Provide the (x, y) coordinate of the cell's center where the given text is located.  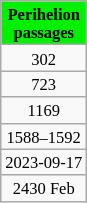
2430 Feb (44, 188)
302 (44, 58)
1169 (44, 110)
Perihelionpassages (44, 23)
2023-09-17 (44, 162)
1588–1592 (44, 136)
723 (44, 84)
